From the cell containing the given text, extract its center point as (X, Y) coordinate. 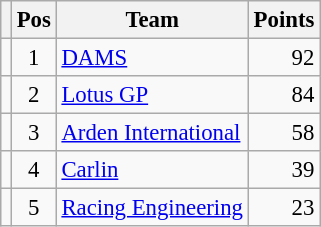
39 (284, 170)
2 (34, 95)
Pos (34, 20)
4 (34, 170)
23 (284, 208)
58 (284, 133)
92 (284, 58)
3 (34, 133)
Racing Engineering (152, 208)
Arden International (152, 133)
84 (284, 95)
DAMS (152, 58)
Team (152, 20)
Carlin (152, 170)
Lotus GP (152, 95)
Points (284, 20)
1 (34, 58)
5 (34, 208)
